From the cell containing the given text, extract its center point as [X, Y] coordinate. 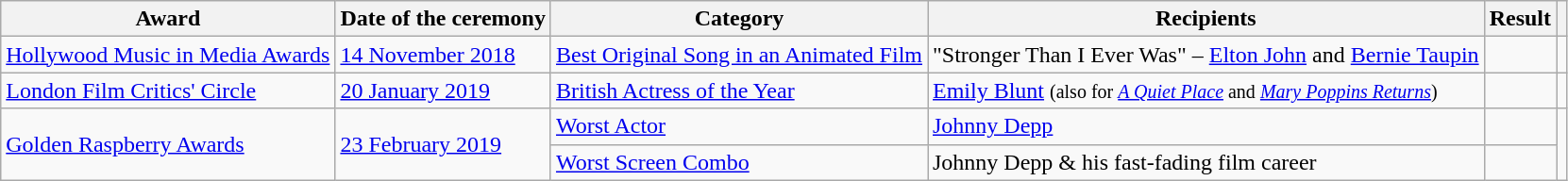
Award [168, 19]
Worst Actor [738, 126]
"Stronger Than I Ever Was" – Elton John and Bernie Taupin [1206, 55]
20 January 2019 [444, 90]
Worst Screen Combo [738, 162]
Recipients [1206, 19]
23 February 2019 [444, 144]
Date of the ceremony [444, 19]
Result [1520, 19]
Category [738, 19]
Golden Raspberry Awards [168, 144]
Johnny Depp & his fast-fading film career [1206, 162]
British Actress of the Year [738, 90]
Best Original Song in an Animated Film [738, 55]
Johnny Depp [1206, 126]
Hollywood Music in Media Awards [168, 55]
London Film Critics' Circle [168, 90]
Emily Blunt (also for A Quiet Place and Mary Poppins Returns) [1206, 90]
14 November 2018 [444, 55]
